Output the [x, y] coordinate of the center of the cell containing the given text.  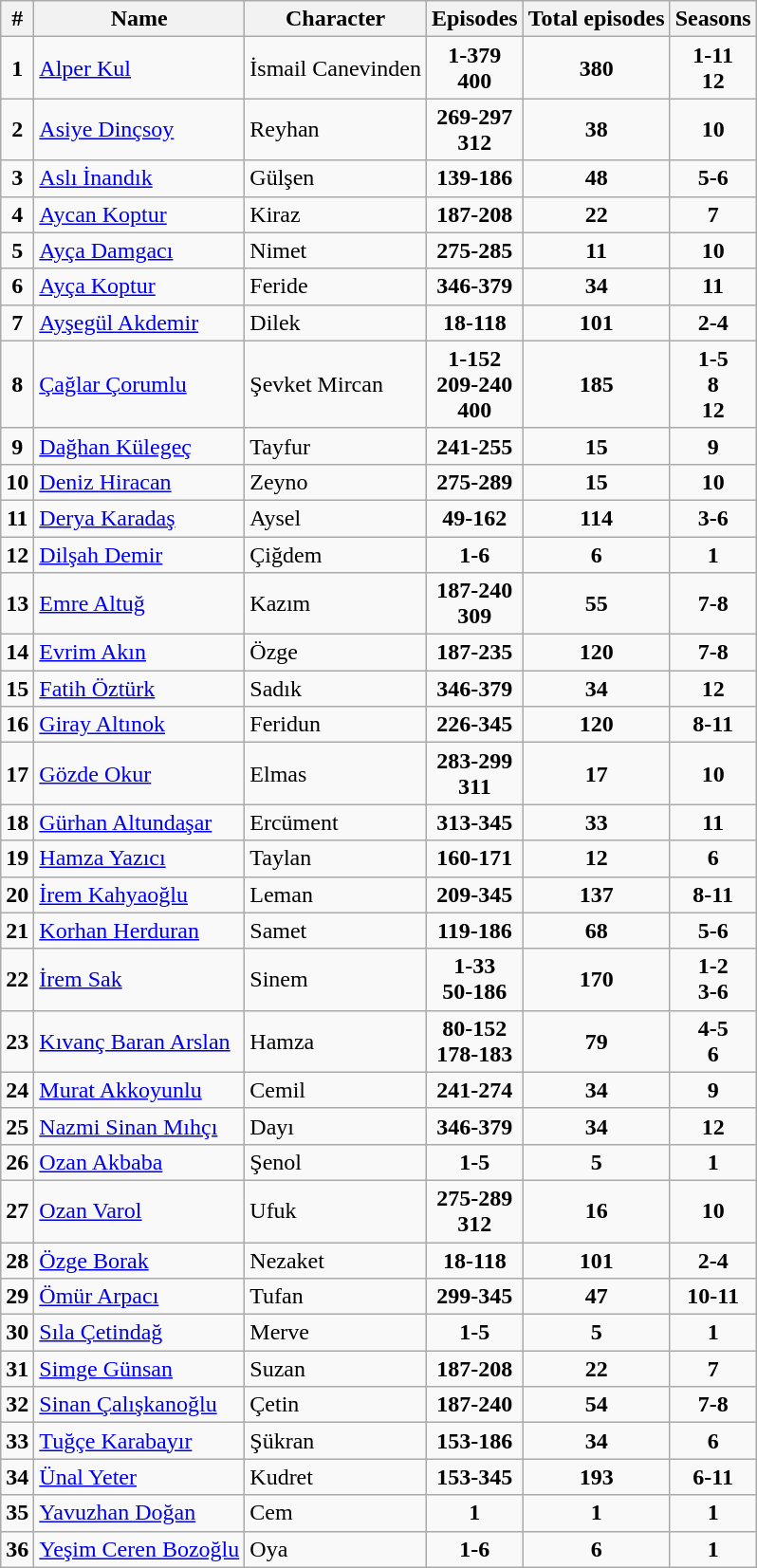
Aycan Koptur [139, 214]
27 [17, 1210]
Şevket Mircan [336, 384]
Ayça Koptur [139, 286]
36 [17, 1549]
1-152209-240400 [474, 384]
Leman [336, 895]
275-289312 [474, 1210]
38 [596, 129]
Alper Kul [139, 68]
İsmail Canevinden [336, 68]
10-11 [713, 1297]
Tufan [336, 1297]
137 [596, 895]
47 [596, 1297]
Total episodes [596, 19]
1-379400 [474, 68]
4-56 [713, 1042]
283-299311 [474, 774]
Fatih Öztürk [139, 689]
Emre Altuğ [139, 603]
Nezaket [336, 1261]
Cemil [336, 1090]
13 [17, 603]
Taylan [336, 858]
Aysel [336, 518]
241-255 [474, 446]
8 [17, 384]
1-3350-186 [474, 979]
Aslı İnandık [139, 178]
Zeyno [336, 482]
Şenol [336, 1162]
20 [17, 895]
241-274 [474, 1090]
28 [17, 1261]
48 [596, 178]
Feride [336, 286]
Dilşah Demir [139, 555]
3-6 [713, 518]
Gürhan Altundaşar [139, 822]
Character [336, 19]
187-240309 [474, 603]
49-162 [474, 518]
209-345 [474, 895]
Tuğçe Karabayır [139, 1441]
# [17, 19]
Ünal Yeter [139, 1477]
1-23-6 [713, 979]
Ömür Arpacı [139, 1297]
Dilek [336, 323]
24 [17, 1090]
İrem Sak [139, 979]
Yavuzhan Doğan [139, 1513]
Çiğdem [336, 555]
Şükran [336, 1441]
21 [17, 931]
185 [596, 384]
Sinan Çalışkanoğlu [139, 1405]
23 [17, 1042]
Reyhan [336, 129]
14 [17, 653]
25 [17, 1126]
3 [17, 178]
Feridun [336, 725]
19 [17, 858]
Ercüment [336, 822]
Cem [336, 1513]
Evrim Akın [139, 653]
299-345 [474, 1297]
Korhan Herduran [139, 931]
Hamza [336, 1042]
Sıla Çetindağ [139, 1333]
Gözde Okur [139, 774]
Asiye Dinçsoy [139, 129]
Merve [336, 1333]
Derya Karadaş [139, 518]
Kudret [336, 1477]
26 [17, 1162]
Suzan [336, 1369]
Gülşen [336, 178]
35 [17, 1513]
Nazmi Sinan Mıhçı [139, 1126]
275-285 [474, 250]
Sinem [336, 979]
Sadık [336, 689]
Yeşim Ceren Bozoğlu [139, 1549]
Ozan Varol [139, 1210]
193 [596, 1477]
Simge Günsan [139, 1369]
139-186 [474, 178]
187-235 [474, 653]
Çağlar Çorumlu [139, 384]
Name [139, 19]
İrem Kahyaoğlu [139, 895]
4 [17, 214]
55 [596, 603]
Tayfur [336, 446]
68 [596, 931]
29 [17, 1297]
275-289 [474, 482]
79 [596, 1042]
114 [596, 518]
1-5812 [713, 384]
Ayça Damgacı [139, 250]
153-186 [474, 1441]
153-345 [474, 1477]
31 [17, 1369]
119-186 [474, 931]
Ozan Akbaba [139, 1162]
Kazım [336, 603]
Özge Borak [139, 1261]
Seasons [713, 19]
Ayşegül Akdemir [139, 323]
1-1112 [713, 68]
Ufuk [336, 1210]
Murat Akkoyunlu [139, 1090]
Kiraz [336, 214]
54 [596, 1405]
80-152178-183 [474, 1042]
170 [596, 979]
Oya [336, 1549]
Elmas [336, 774]
Deniz Hiracan [139, 482]
6-11 [713, 1477]
Nimet [336, 250]
Dayı [336, 1126]
226-345 [474, 725]
313-345 [474, 822]
Giray Altınok [139, 725]
160-171 [474, 858]
Samet [336, 931]
Kıvanç Baran Arslan [139, 1042]
30 [17, 1333]
2 [17, 129]
269-297312 [474, 129]
32 [17, 1405]
Hamza Yazıcı [139, 858]
Özge [336, 653]
187-240 [474, 1405]
Episodes [474, 19]
Dağhan Külegeç [139, 446]
18 [17, 822]
Çetin [336, 1405]
380 [596, 68]
